For the text-containing cell, return its midpoint in [X, Y] coordinate format. 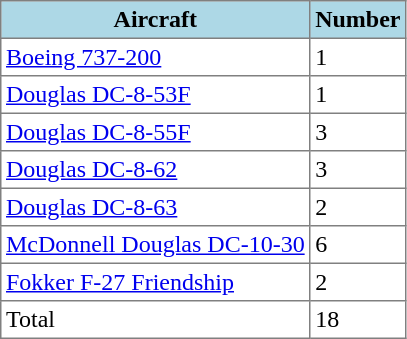
McDonnell Douglas DC-10-30 [156, 245]
6 [358, 245]
Douglas DC-8-63 [156, 207]
Boeing 737-200 [156, 57]
Douglas DC-8-62 [156, 170]
Number [358, 20]
Douglas DC-8-53F [156, 95]
Aircraft [156, 20]
Total [156, 320]
Fokker F-27 Friendship [156, 282]
Douglas DC-8-55F [156, 132]
18 [358, 320]
